Provide the (x, y) coordinate of the cell's center where the given text is located.  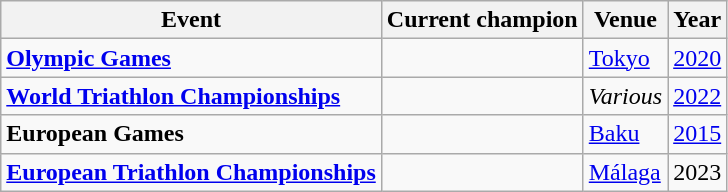
European Triathlon Championships (192, 172)
Event (192, 20)
European Games (192, 134)
Various (625, 96)
Venue (625, 20)
2020 (698, 58)
Current champion (482, 20)
2015 (698, 134)
Year (698, 20)
2022 (698, 96)
Málaga (625, 172)
Olympic Games (192, 58)
2023 (698, 172)
World Triathlon Championships (192, 96)
Tokyo (625, 58)
Baku (625, 134)
